Identify which cell holds the provided text, then report its (X, Y) central coordinate. 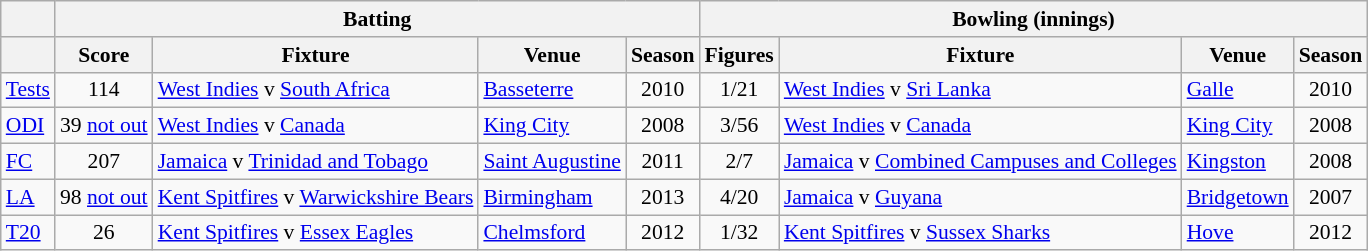
1/21 (740, 90)
Hove (1238, 233)
Kent Spitfires v Warwickshire Bears (316, 197)
Saint Augustine (552, 162)
Batting (378, 19)
FC (28, 162)
Bridgetown (1238, 197)
Chelmsford (552, 233)
26 (104, 233)
Figures (740, 55)
Galle (1238, 90)
Basseterre (552, 90)
2011 (663, 162)
Score (104, 55)
2013 (663, 197)
Jamaica v Combined Campuses and Colleges (980, 162)
T20 (28, 233)
Tests (28, 90)
Jamaica v Guyana (980, 197)
114 (104, 90)
207 (104, 162)
Kingston (1238, 162)
4/20 (740, 197)
Kent Spitfires v Essex Eagles (316, 233)
West Indies v Sri Lanka (980, 90)
39 not out (104, 126)
Bowling (innings) (1034, 19)
2007 (1331, 197)
3/56 (740, 126)
West Indies v South Africa (316, 90)
Kent Spitfires v Sussex Sharks (980, 233)
Jamaica v Trinidad and Tobago (316, 162)
Birmingham (552, 197)
ODI (28, 126)
98 not out (104, 197)
LA (28, 197)
2/7 (740, 162)
1/32 (740, 233)
